Search for the cell housing the specified text and yield its [X, Y] center coordinate. 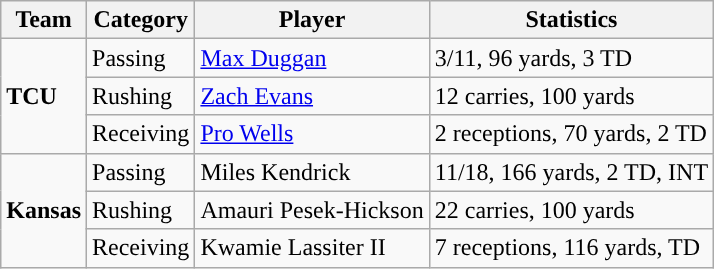
Max Duggan [312, 58]
Kansas [44, 210]
7 receptions, 116 yards, TD [571, 248]
11/18, 166 yards, 2 TD, INT [571, 172]
Category [141, 20]
Player [312, 20]
Zach Evans [312, 96]
Kwamie Lassiter II [312, 248]
Amauri Pesek-Hickson [312, 210]
TCU [44, 96]
Team [44, 20]
3/11, 96 yards, 3 TD [571, 58]
22 carries, 100 yards [571, 210]
12 carries, 100 yards [571, 96]
Miles Kendrick [312, 172]
2 receptions, 70 yards, 2 TD [571, 134]
Pro Wells [312, 134]
Statistics [571, 20]
